Identify which cell holds the provided text, then report its [X, Y] central coordinate. 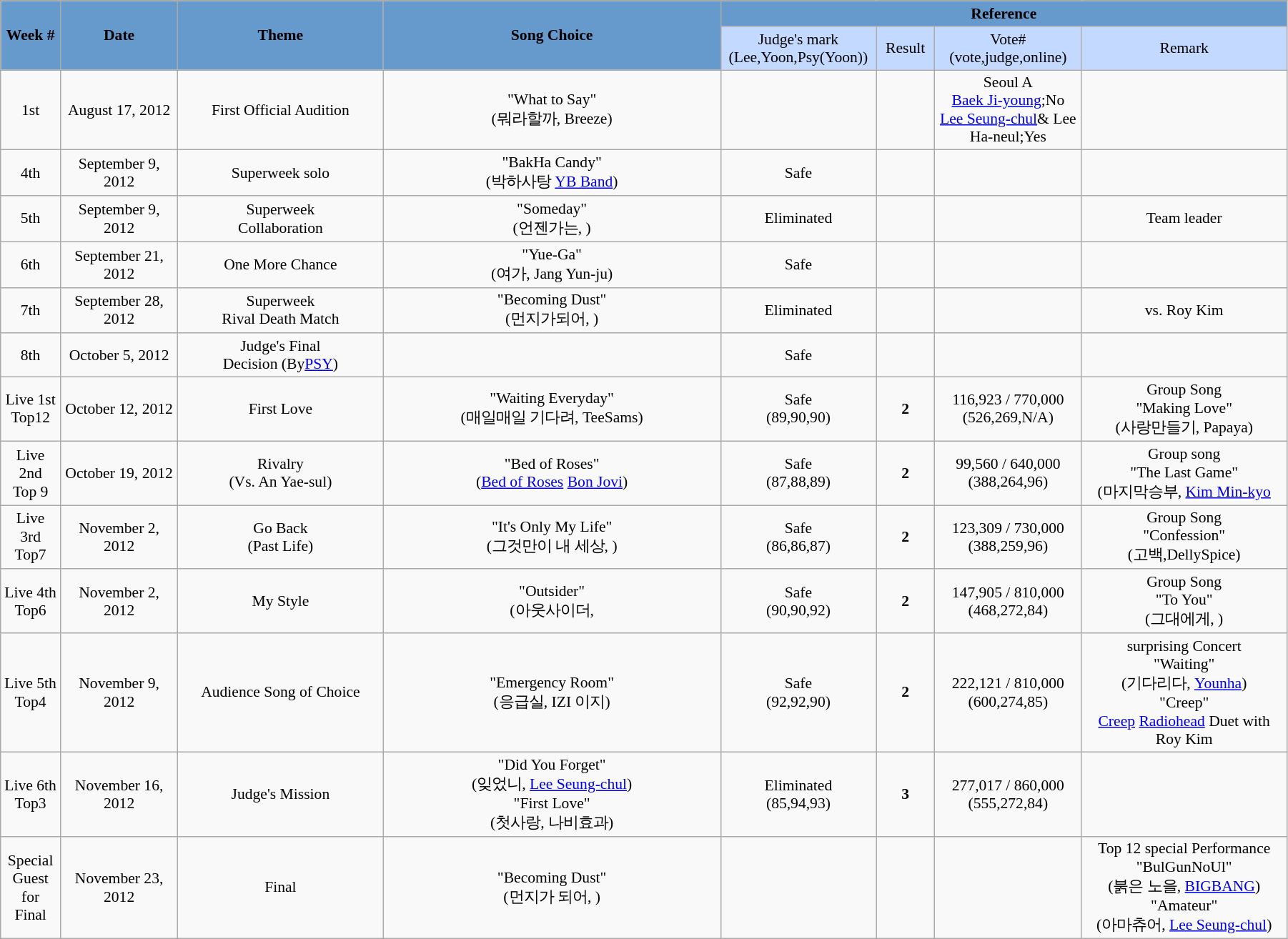
Remark [1184, 49]
"Waiting Everyday"(매일매일 기다려, TeeSams) [552, 409]
"What to Say"(뭐라할까, Breeze) [552, 110]
"It's Only My Life"(그것만이 내 세상, ) [552, 537]
Eliminated(85,94,93) [798, 794]
Superweek solo [280, 173]
Judge's FinalDecision (ByPSY) [280, 356]
October 19, 2012 [119, 473]
Reference [1004, 14]
1st [31, 110]
Group Song"To You"(그대에게, ) [1184, 602]
Safe(92,92,90) [798, 692]
November 9, 2012 [119, 692]
September 28, 2012 [119, 310]
277,017 / 860,000(555,272,84) [1008, 794]
Audience Song of Choice [280, 692]
surprising Concert"Waiting"(기다리다, Younha)"Creep"Creep Radiohead Duet with Roy Kim [1184, 692]
"Someday"(언젠가는, ) [552, 219]
Go Back(Past Life) [280, 537]
SuperweekRival Death Match [280, 310]
SpecialGuest for Final [31, 888]
99,560 / 640,000(388,264,96) [1008, 473]
Safe(86,86,87) [798, 537]
Group Song"Making Love"(사랑만들기, Papaya) [1184, 409]
Song Choice [552, 36]
123,309 / 730,000(388,259,96) [1008, 537]
116,923 / 770,000(526,269,N/A) [1008, 409]
Group Song"Confession"(고백,DellySpice) [1184, 537]
Date [119, 36]
Seoul ABaek Ji-young;NoLee Seung-chul& Lee Ha-neul;Yes [1008, 110]
147,905 / 810,000(468,272,84) [1008, 602]
November 16, 2012 [119, 794]
"Yue-Ga"(여가, Jang Yun-ju) [552, 264]
August 17, 2012 [119, 110]
6th [31, 264]
Final [280, 888]
Live 5thTop4 [31, 692]
Judge's mark(Lee,Yoon,Psy(Yoon)) [798, 49]
"Bed of Roses"(Bed of Roses Bon Jovi) [552, 473]
Safe(89,90,90) [798, 409]
"BakHa Candy"(박하사탕 YB Band) [552, 173]
"Did You Forget"(잊었니, Lee Seung-chul)"First Love"(첫사랑, 나비효과) [552, 794]
Live 6thTop3 [31, 794]
September 21, 2012 [119, 264]
5th [31, 219]
First Love [280, 409]
Live 3rdTop7 [31, 537]
Live 4thTop6 [31, 602]
Live 1st Top12 [31, 409]
7th [31, 310]
8th [31, 356]
My Style [280, 602]
Top 12 special Performance"BulGunNoUl"(붉은 노을, BIGBANG) "Amateur"(아마츄어, Lee Seung-chul) [1184, 888]
3 [906, 794]
"Outsider"(아웃사이더, [552, 602]
First Official Audition [280, 110]
October 5, 2012 [119, 356]
One More Chance [280, 264]
Result [906, 49]
Rivalry(Vs. An Yae-sul) [280, 473]
Safe(87,88,89) [798, 473]
"Becoming Dust"(먼지가되어, ) [552, 310]
SuperweekCollaboration [280, 219]
vs. Roy Kim [1184, 310]
222,121 / 810,000(600,274,85) [1008, 692]
"Becoming Dust"(먼지가 되어, ) [552, 888]
Vote#(vote,judge,online) [1008, 49]
Week # [31, 36]
Theme [280, 36]
Group song"The Last Game"(마지막승부, Kim Min-kyo [1184, 473]
Judge's Mission [280, 794]
Safe(90,90,92) [798, 602]
"Emergency Room"(응급실, IZI 이지) [552, 692]
November 23, 2012 [119, 888]
October 12, 2012 [119, 409]
Team leader [1184, 219]
4th [31, 173]
Live 2ndTop 9 [31, 473]
